Detect which cell encompasses the target text, then output its (X, Y) center coordinate. 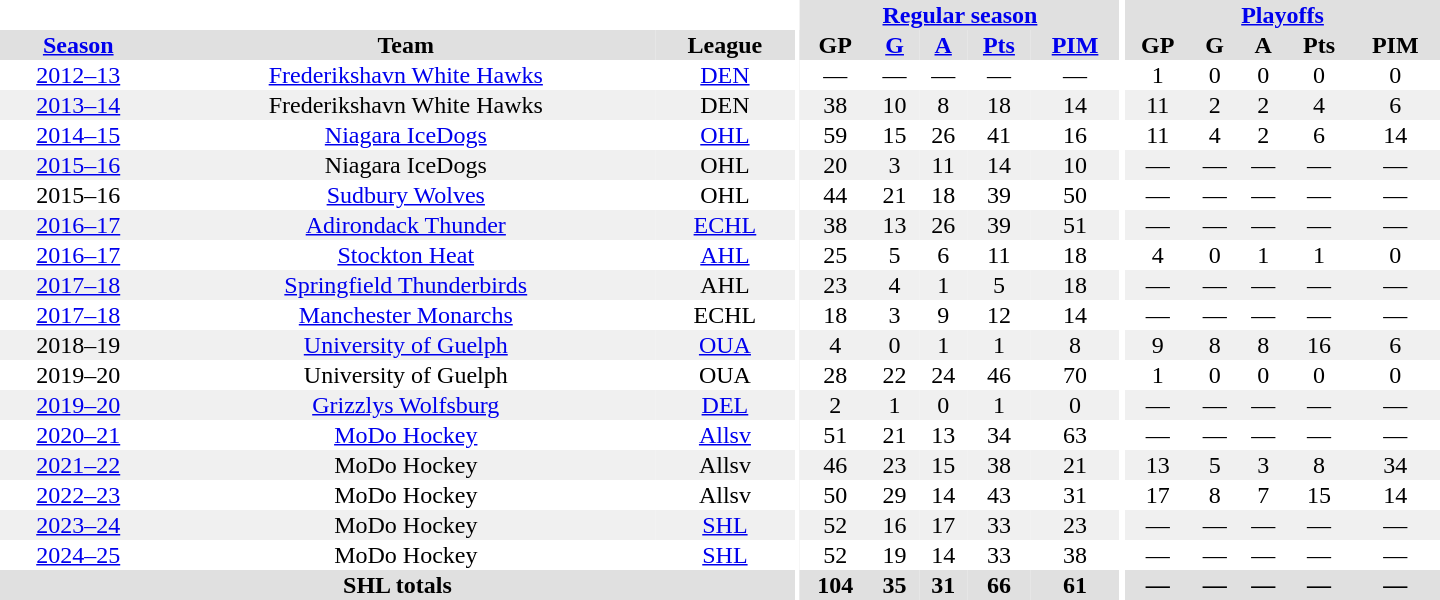
35 (894, 585)
22 (894, 375)
66 (998, 585)
2021–22 (78, 465)
Season (78, 45)
43 (998, 495)
2013–14 (78, 105)
2020–21 (78, 435)
Grizzlys Wolfsburg (406, 405)
29 (894, 495)
59 (835, 135)
Team (406, 45)
12 (998, 315)
2024–25 (78, 555)
Springfield Thunderbirds (406, 285)
2022–23 (78, 495)
20 (835, 165)
DEL (725, 405)
Adirondack Thunder (406, 225)
Sudbury Wolves (406, 195)
25 (835, 255)
19 (894, 555)
2018–19 (78, 345)
61 (1074, 585)
63 (1074, 435)
2014–15 (78, 135)
41 (998, 135)
44 (835, 195)
2023–24 (78, 525)
League (725, 45)
2012–13 (78, 75)
7 (1264, 495)
24 (944, 375)
Manchester Monarchs (406, 315)
104 (835, 585)
28 (835, 375)
Playoffs (1282, 15)
Regular season (960, 15)
Stockton Heat (406, 255)
70 (1074, 375)
SHL totals (398, 585)
